Find where the given text appears and provide that cell's center as [x, y] coordinate. 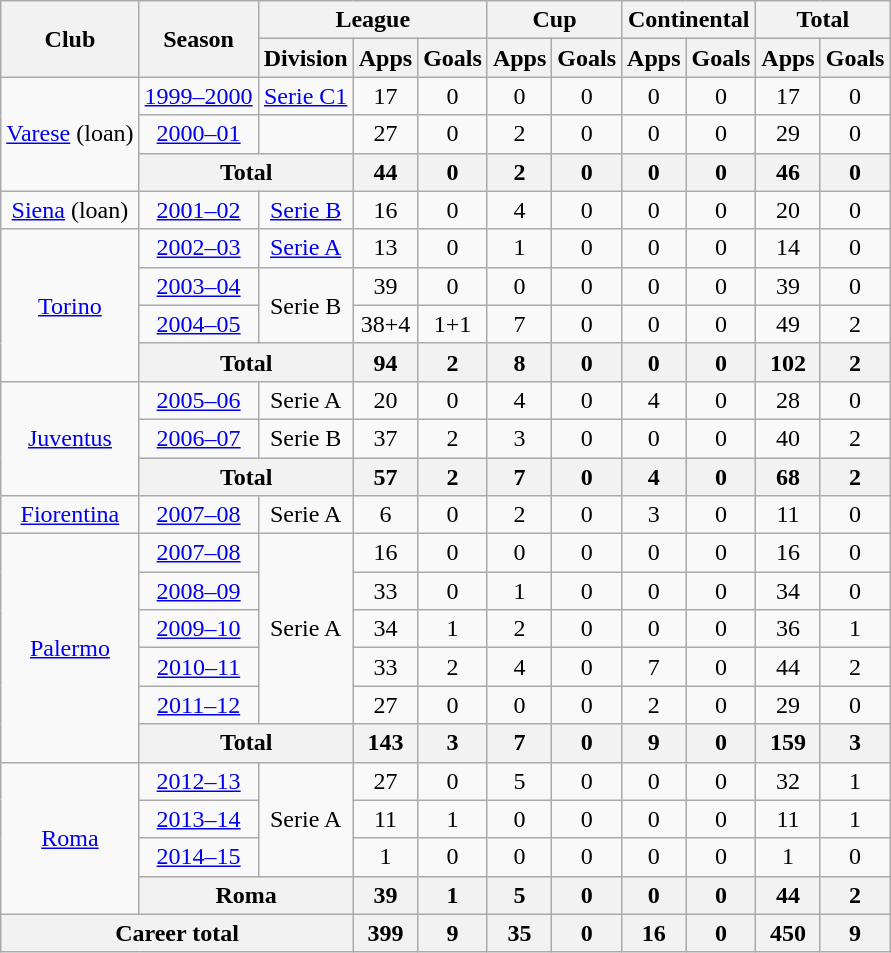
2011–12 [198, 705]
Juventus [70, 438]
2000–01 [198, 134]
Torino [70, 305]
68 [788, 477]
40 [788, 438]
1+1 [453, 324]
League [372, 20]
8 [519, 362]
2014–15 [198, 857]
Season [198, 39]
399 [385, 933]
49 [788, 324]
Continental [689, 20]
1999–2000 [198, 96]
6 [385, 515]
Career total [177, 933]
2010–11 [198, 667]
2009–10 [198, 629]
2001–02 [198, 210]
35 [519, 933]
2003–04 [198, 286]
2004–05 [198, 324]
Varese (loan) [70, 134]
32 [788, 781]
Club [70, 39]
2012–13 [198, 781]
Fiorentina [70, 515]
38+4 [385, 324]
14 [788, 248]
Palermo [70, 648]
159 [788, 743]
143 [385, 743]
36 [788, 629]
450 [788, 933]
Serie C1 [306, 96]
28 [788, 400]
102 [788, 362]
Division [306, 58]
57 [385, 477]
Cup [554, 20]
2006–07 [198, 438]
13 [385, 248]
2005–06 [198, 400]
2008–09 [198, 591]
94 [385, 362]
Siena (loan) [70, 210]
2002–03 [198, 248]
37 [385, 438]
46 [788, 172]
2013–14 [198, 819]
